Extract the [x, y] coordinate from the center of the cell holding the provided text.  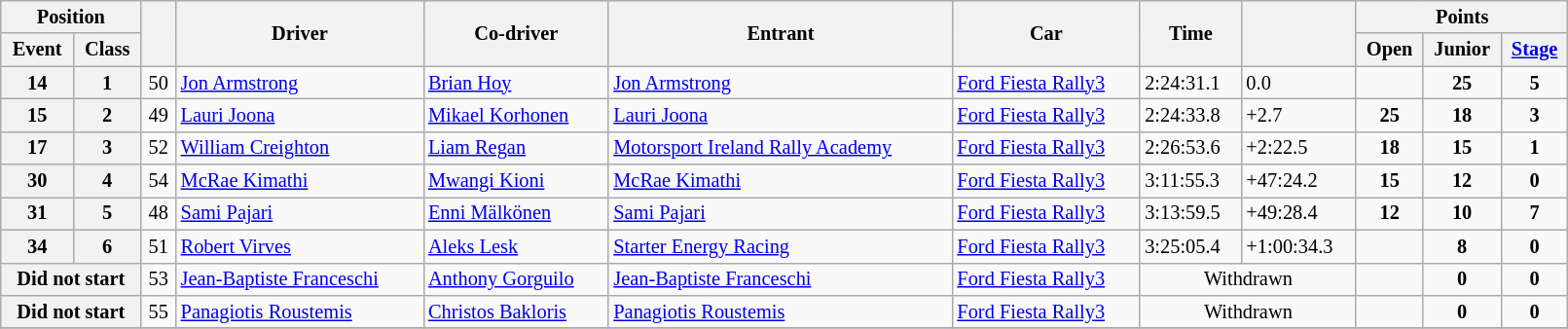
Brian Hoy [516, 83]
3:13:59.5 [1190, 213]
7 [1534, 213]
50 [159, 83]
+49:28.4 [1299, 213]
Motorsport Ireland Rally Academy [781, 148]
0.0 [1299, 83]
Class [107, 50]
52 [159, 148]
Driver [300, 33]
Stage [1534, 50]
48 [159, 213]
8 [1462, 246]
Anthony Gorguilo [516, 279]
William Creighton [300, 148]
2:24:31.1 [1190, 83]
Aleks Lesk [516, 246]
10 [1462, 213]
2:26:53.6 [1190, 148]
31 [37, 213]
Enni Mälkönen [516, 213]
+2:22.5 [1299, 148]
Time [1190, 33]
6 [107, 246]
Entrant [781, 33]
4 [107, 181]
3:25:05.4 [1190, 246]
55 [159, 311]
14 [37, 83]
Liam Regan [516, 148]
2:24:33.8 [1190, 115]
17 [37, 148]
Points [1462, 17]
53 [159, 279]
+2.7 [1299, 115]
Mikael Korhonen [516, 115]
Event [37, 50]
+1:00:34.3 [1299, 246]
Junior [1462, 50]
+47:24.2 [1299, 181]
Starter Energy Racing [781, 246]
30 [37, 181]
54 [159, 181]
2 [107, 115]
Mwangi Kioni [516, 181]
3:11:55.3 [1190, 181]
Christos Bakloris [516, 311]
Car [1045, 33]
Robert Virves [300, 246]
34 [37, 246]
49 [159, 115]
Position [71, 17]
Co-driver [516, 33]
51 [159, 246]
Open [1389, 50]
